Detect which cell encompasses the target text, then output its (X, Y) center coordinate. 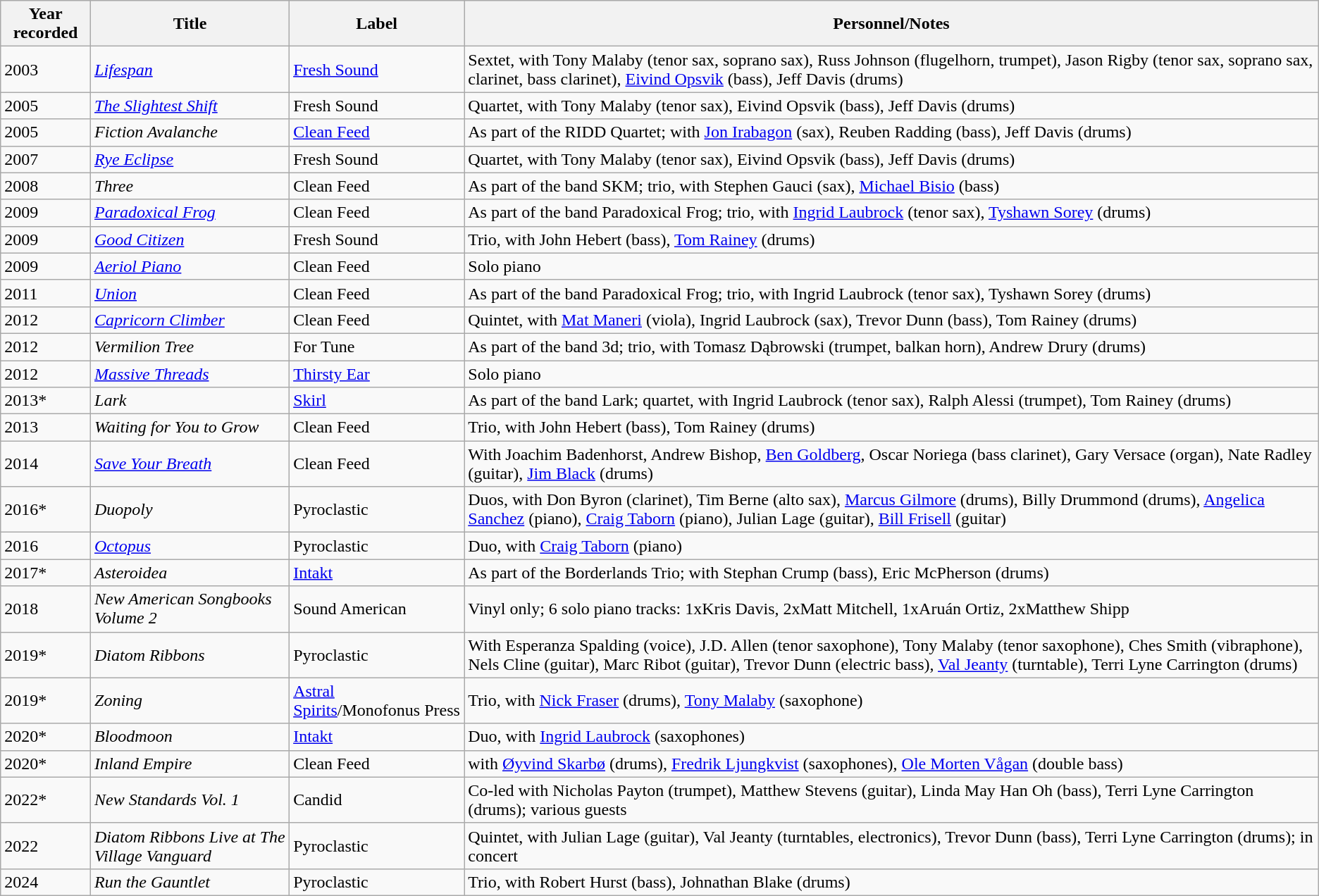
2024 (46, 882)
Rye Eclipse (190, 159)
Run the Gauntlet (190, 882)
Octopus (190, 546)
2008 (46, 186)
For Tune (377, 347)
New American Songbooks Volume 2 (190, 609)
2018 (46, 609)
Diatom Ribbons Live at The Village Vanguard (190, 845)
Sound American (377, 609)
2013 (46, 428)
Lark (190, 401)
Astral Spirits/Monofonus Press (377, 700)
Duo, with Craig Taborn (piano) (891, 546)
As part of the band SKM; trio, with Stephen Gauci (sax), Michael Bisio (bass) (891, 186)
Paradoxical Frog (190, 213)
2016* (46, 510)
Title (190, 24)
As part of the Borderlands Trio; with Stephan Crump (bass), Eric McPherson (drums) (891, 573)
2011 (46, 293)
As part of the RIDD Quartet; with Jon Irabagon (sax), Reuben Radding (bass), Jeff Davis (drums) (891, 132)
Skirl (377, 401)
Capricorn Climber (190, 320)
Good Citizen (190, 239)
Personnel/Notes (891, 24)
2022* (46, 800)
Lifespan (190, 69)
Year recorded (46, 24)
As part of the band Lark; quartet, with Ingrid Laubrock (tenor sax), Ralph Alessi (trumpet), Tom Rainey (drums) (891, 401)
Aeriol Piano (190, 266)
Three (190, 186)
2017* (46, 573)
2022 (46, 845)
2007 (46, 159)
2013* (46, 401)
Save Your Breath (190, 463)
Quintet, with Julian Lage (guitar), Val Jeanty (turntables, electronics), Trevor Dunn (bass), Terri Lyne Carrington (drums); in concert (891, 845)
Asteroidea (190, 573)
2003 (46, 69)
2014 (46, 463)
Co-led with Nicholas Payton (trumpet), Matthew Stevens (guitar), Linda May Han Oh (bass), Terri Lyne Carrington (drums); various guests (891, 800)
Duopoly (190, 510)
With Joachim Badenhorst, Andrew Bishop, Ben Goldberg, Oscar Noriega (bass clarinet), Gary Versace (organ), Nate Radley (guitar), Jim Black (drums) (891, 463)
Fiction Avalanche (190, 132)
Inland Empire (190, 764)
Trio, with Robert Hurst (bass), Johnathan Blake (drums) (891, 882)
Vermilion Tree (190, 347)
Label (377, 24)
2016 (46, 546)
Union (190, 293)
Diatom Ribbons (190, 655)
with Øyvind Skarbø (drums), Fredrik Ljungkvist (saxophones), Ole Morten Vågan (double bass) (891, 764)
Trio, with Nick Fraser (drums), Tony Malaby (saxophone) (891, 700)
Quintet, with Mat Maneri (viola), Ingrid Laubrock (sax), Trevor Dunn (bass), Tom Rainey (drums) (891, 320)
Duo, with Ingrid Laubrock (saxophones) (891, 737)
Massive Threads (190, 374)
New Standards Vol. 1 (190, 800)
Candid (377, 800)
Bloodmoon (190, 737)
Vinyl only; 6 solo piano tracks: 1xKris Davis, 2xMatt Mitchell, 1xAruán Ortiz, 2xMatthew Shipp (891, 609)
Thirsty Ear (377, 374)
As part of the band 3d; trio, with Tomasz Dąbrowski (trumpet, balkan horn), Andrew Drury (drums) (891, 347)
Zoning (190, 700)
Waiting for You to Grow (190, 428)
The Slightest Shift (190, 106)
